Identify which cell holds the provided text, then report its [x, y] central coordinate. 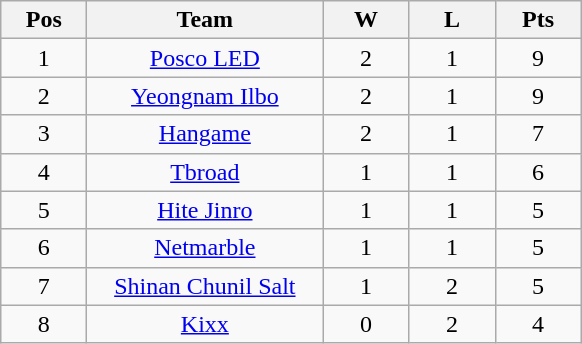
Netmarble [205, 248]
Posco LED [205, 58]
Pts [538, 20]
8 [44, 324]
Team [205, 20]
Shinan Chunil Salt [205, 286]
Hite Jinro [205, 210]
Kixx [205, 324]
0 [366, 324]
Yeongnam Ilbo [205, 96]
W [366, 20]
Hangame [205, 134]
L [452, 20]
Pos [44, 20]
3 [44, 134]
Tbroad [205, 172]
